Capture the cell that displays the provided text and extract its [X, Y] central coordinate. 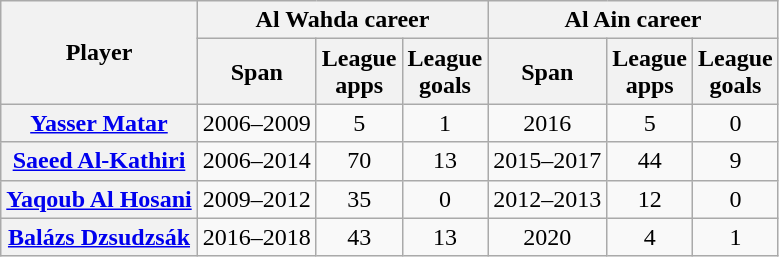
Yaqoub Al Hosani [99, 199]
Al Wahda career [342, 20]
4 [650, 237]
43 [359, 237]
Balázs Dzsudzsák [99, 237]
2020 [548, 237]
70 [359, 161]
9 [736, 161]
Yasser Matar [99, 123]
2015–2017 [548, 161]
2009–2012 [256, 199]
2012–2013 [548, 199]
Player [99, 52]
35 [359, 199]
Al Ain career [634, 20]
Saeed Al-Kathiri [99, 161]
2006–2014 [256, 161]
2006–2009 [256, 123]
12 [650, 199]
2016 [548, 123]
2016–2018 [256, 237]
44 [650, 161]
